Find where the given text appears and provide that cell's center as [X, Y] coordinate. 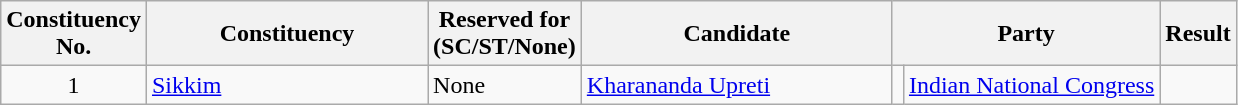
Sikkim [286, 85]
Candidate [736, 34]
Party [1026, 34]
Constituency [286, 34]
Reserved for(SC/ST/None) [505, 34]
None [505, 85]
Constituency No. [74, 34]
1 [74, 85]
Kharananda Upreti [736, 85]
Result [1198, 34]
Indian National Congress [1031, 85]
